Detect which cell encompasses the target text, then output its [X, Y] center coordinate. 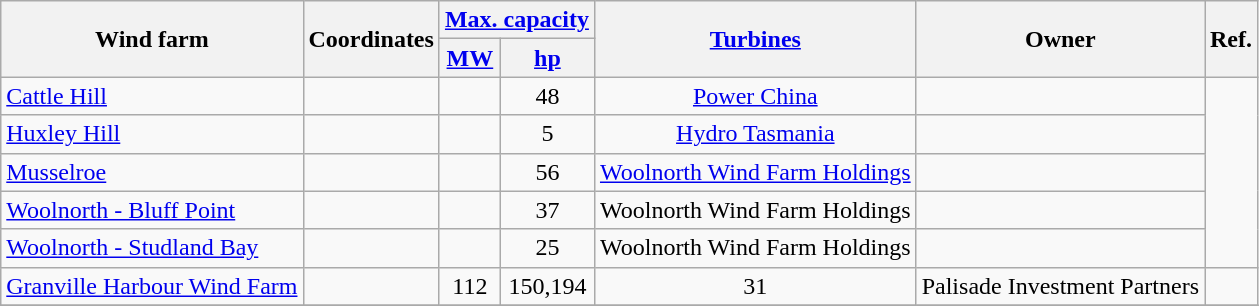
Wind farm [152, 39]
Cattle Hill [152, 96]
Coordinates [371, 39]
Turbines [755, 39]
Woolnorth - Bluff Point [152, 210]
150,194 [547, 286]
5 [547, 134]
31 [755, 286]
Musselroe [152, 172]
37 [547, 210]
56 [547, 172]
Granville Harbour Wind Farm [152, 286]
Owner [1060, 39]
Hydro Tasmania [755, 134]
hp [547, 58]
Huxley Hill [152, 134]
25 [547, 248]
Palisade Investment Partners [1060, 286]
Max. capacity [516, 20]
Woolnorth - Studland Bay [152, 248]
48 [547, 96]
Power China [755, 96]
MW [470, 58]
Ref. [1230, 39]
112 [470, 286]
